Locate the cell with the specified text and output its [X, Y] center coordinate. 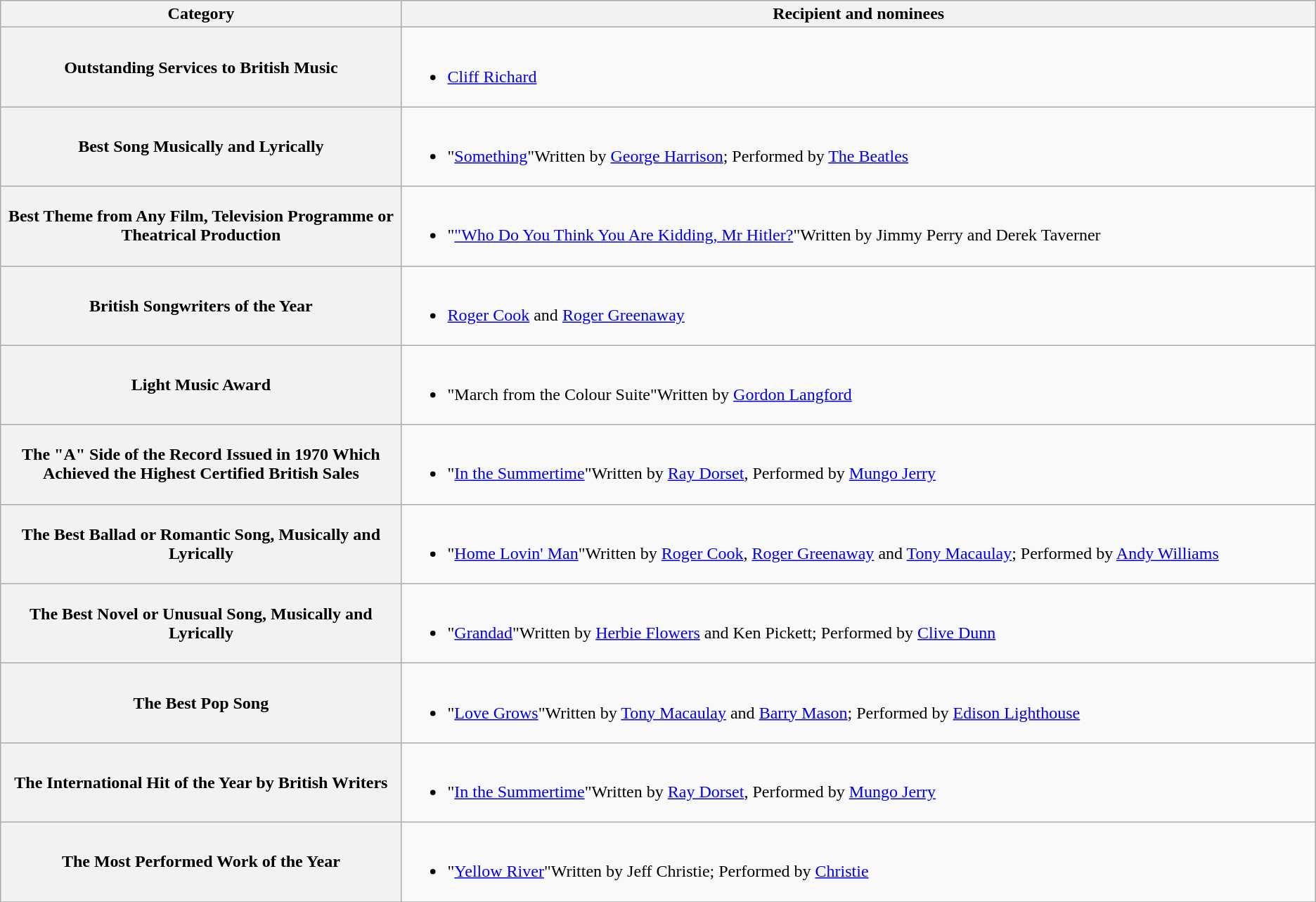
The International Hit of the Year by British Writers [201, 782]
"Yellow River"Written by Jeff Christie; Performed by Christie [858, 862]
The "A" Side of the Record Issued in 1970 Which Achieved the Highest Certified British Sales [201, 464]
Best Theme from Any Film, Television Programme or Theatrical Production [201, 226]
The Best Novel or Unusual Song, Musically and Lyrically [201, 623]
The Best Ballad or Romantic Song, Musically and Lyrically [201, 544]
The Most Performed Work of the Year [201, 862]
Best Song Musically and Lyrically [201, 146]
British Songwriters of the Year [201, 305]
Light Music Award [201, 385]
Cliff Richard [858, 67]
Outstanding Services to British Music [201, 67]
Recipient and nominees [858, 14]
""Who Do You Think You Are Kidding, Mr Hitler?"Written by Jimmy Perry and Derek Taverner [858, 226]
"Home Lovin' Man"Written by Roger Cook, Roger Greenaway and Tony Macaulay; Performed by Andy Williams [858, 544]
The Best Pop Song [201, 703]
Roger Cook and Roger Greenaway [858, 305]
"Grandad"Written by Herbie Flowers and Ken Pickett; Performed by Clive Dunn [858, 623]
"March from the Colour Suite"Written by Gordon Langford [858, 385]
"Something"Written by George Harrison; Performed by The Beatles [858, 146]
"Love Grows"Written by Tony Macaulay and Barry Mason; Performed by Edison Lighthouse [858, 703]
Category [201, 14]
